Pinpoint the cell where the given text exists, returning its (x, y) midpoint coordinate. 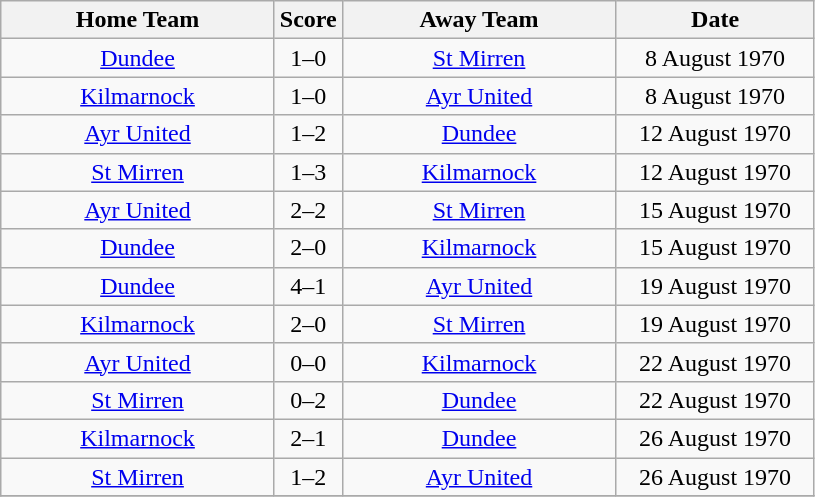
Away Team (479, 20)
1–3 (308, 172)
0–0 (308, 362)
Score (308, 20)
2–2 (308, 210)
2–1 (308, 438)
Date (716, 20)
Home Team (138, 20)
4–1 (308, 286)
0–2 (308, 400)
